Locate the cell with the specified text and output its (X, Y) center coordinate. 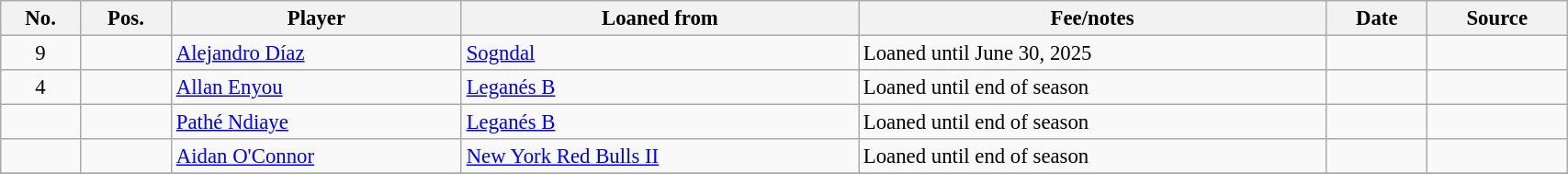
Pathé Ndiaye (316, 122)
Aidan O'Connor (316, 157)
Fee/notes (1091, 18)
4 (40, 87)
Loaned from (660, 18)
Source (1497, 18)
Allan Enyou (316, 87)
Alejandro Díaz (316, 53)
No. (40, 18)
Player (316, 18)
Pos. (125, 18)
Loaned until June 30, 2025 (1091, 53)
9 (40, 53)
Date (1377, 18)
Sogndal (660, 53)
New York Red Bulls II (660, 157)
